Extract the (X, Y) coordinate from the center of the cell holding the provided text.  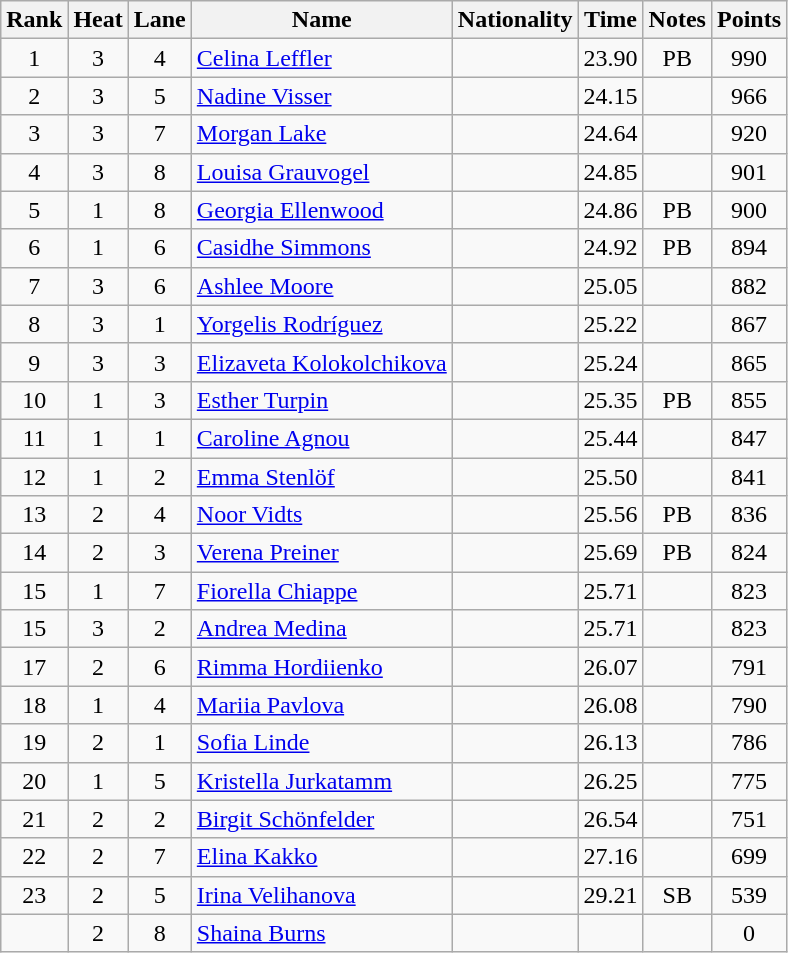
26.08 (610, 705)
29.21 (610, 895)
Emma Stenlöf (322, 477)
25.35 (610, 400)
25.56 (610, 515)
Verena Preiner (322, 553)
841 (748, 477)
Points (748, 20)
24.15 (610, 96)
23 (34, 895)
Mariia Pavlova (322, 705)
26.07 (610, 667)
11 (34, 438)
Nationality (515, 20)
786 (748, 743)
990 (748, 58)
26.54 (610, 819)
Nadine Visser (322, 96)
Celina Leffler (322, 58)
Rank (34, 20)
Noor Vidts (322, 515)
25.05 (610, 286)
18 (34, 705)
13 (34, 515)
867 (748, 324)
12 (34, 477)
24.92 (610, 248)
751 (748, 819)
20 (34, 781)
19 (34, 743)
699 (748, 857)
Name (322, 20)
10 (34, 400)
Lane (160, 20)
26.13 (610, 743)
882 (748, 286)
Sofia Linde (322, 743)
Yorgelis Rodríguez (322, 324)
25.22 (610, 324)
SB (677, 895)
Kristella Jurkatamm (322, 781)
865 (748, 362)
539 (748, 895)
Andrea Medina (322, 629)
Louisa Grauvogel (322, 172)
25.69 (610, 553)
901 (748, 172)
23.90 (610, 58)
Casidhe Simmons (322, 248)
775 (748, 781)
Elizaveta Kolokolchikova (322, 362)
966 (748, 96)
24.64 (610, 134)
14 (34, 553)
920 (748, 134)
Esther Turpin (322, 400)
Ashlee Moore (322, 286)
26.25 (610, 781)
Rimma Hordiienko (322, 667)
Heat (98, 20)
Irina Velihanova (322, 895)
836 (748, 515)
Notes (677, 20)
Time (610, 20)
824 (748, 553)
Morgan Lake (322, 134)
Elina Kakko (322, 857)
0 (748, 933)
22 (34, 857)
900 (748, 210)
24.86 (610, 210)
21 (34, 819)
855 (748, 400)
Georgia Ellenwood (322, 210)
24.85 (610, 172)
790 (748, 705)
25.44 (610, 438)
Shaina Burns (322, 933)
Fiorella Chiappe (322, 591)
25.24 (610, 362)
9 (34, 362)
791 (748, 667)
25.50 (610, 477)
17 (34, 667)
Birgit Schönfelder (322, 819)
847 (748, 438)
894 (748, 248)
27.16 (610, 857)
Caroline Agnou (322, 438)
